Output the (X, Y) coordinate of the center of the cell containing the given text.  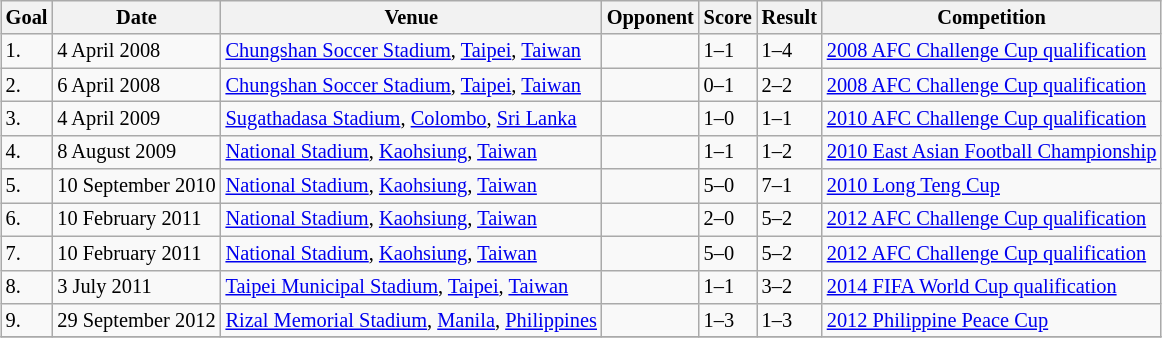
9. (27, 321)
3–2 (790, 287)
6. (27, 220)
Goal (27, 18)
2010 AFC Challenge Cup qualification (992, 119)
2010 Long Teng Cup (992, 186)
2012 Philippine Peace Cup (992, 321)
1–4 (790, 51)
2010 East Asian Football Championship (992, 152)
Sugathadasa Stadium, Colombo, Sri Lanka (412, 119)
7. (27, 253)
29 September 2012 (136, 321)
10 September 2010 (136, 186)
6 April 2008 (136, 85)
2. (27, 85)
8 August 2009 (136, 152)
7–1 (790, 186)
4 April 2009 (136, 119)
Taipei Municipal Stadium, Taipei, Taiwan (412, 287)
2–0 (728, 220)
Venue (412, 18)
3 July 2011 (136, 287)
1. (27, 51)
1–2 (790, 152)
4 April 2008 (136, 51)
2–2 (790, 85)
Opponent (650, 18)
Competition (992, 18)
0–1 (728, 85)
5. (27, 186)
Result (790, 18)
3. (27, 119)
2014 FIFA World Cup qualification (992, 287)
Date (136, 18)
1–0 (728, 119)
Rizal Memorial Stadium, Manila, Philippines (412, 321)
4. (27, 152)
8. (27, 287)
Score (728, 18)
